Return (x, y) of the center of cell containing provided text 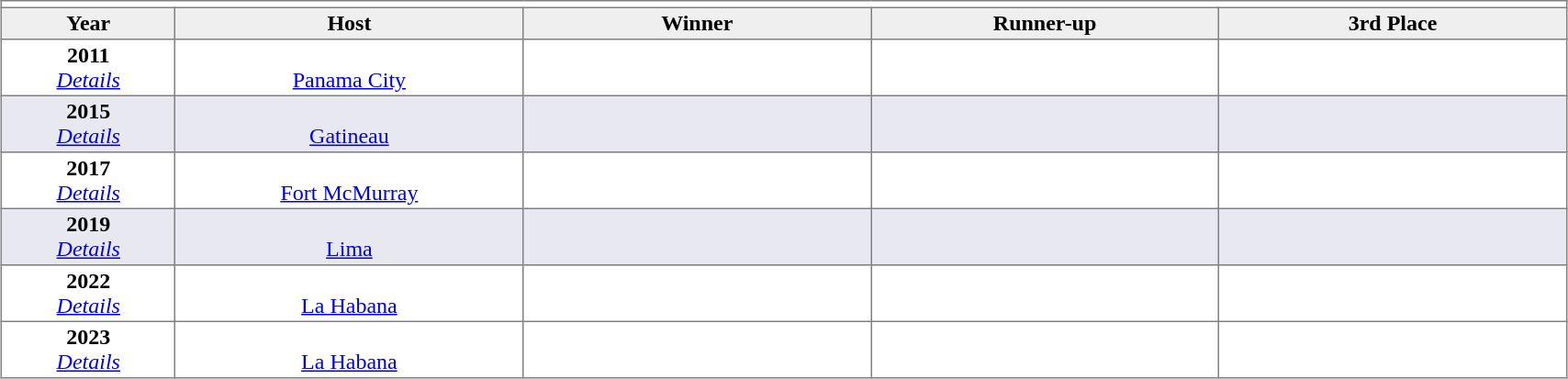
Year (88, 23)
Winner (698, 23)
3rd Place (1394, 23)
2022Details (88, 294)
2023Details (88, 350)
Lima (349, 237)
2015Details (88, 124)
Runner-up (1045, 23)
2011Details (88, 68)
Host (349, 23)
Gatineau (349, 124)
Panama City (349, 68)
2019Details (88, 237)
Fort McMurray (349, 181)
2017Details (88, 181)
